Scan for the cell matching the given text and deliver its [x, y] coordinate at center. 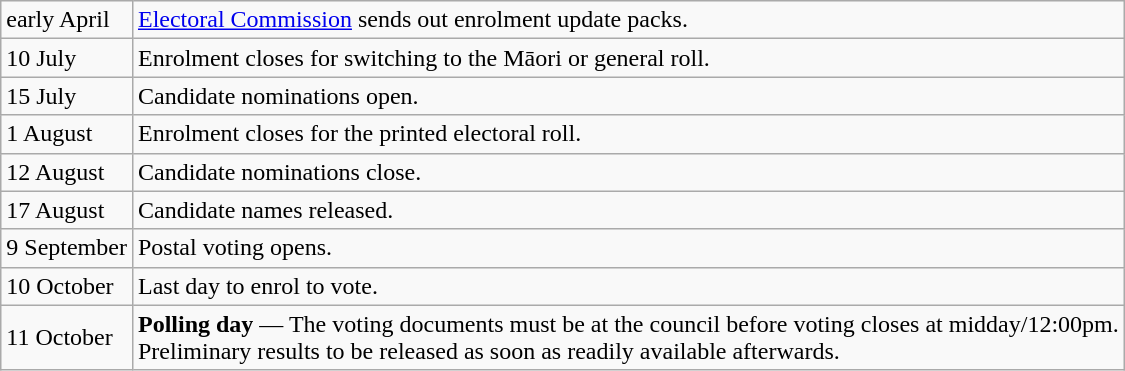
10 July [67, 58]
Electoral Commission sends out enrolment update packs. [628, 20]
10 October [67, 286]
Enrolment closes for switching to the Māori or general roll. [628, 58]
12 August [67, 172]
17 August [67, 210]
early April [67, 20]
Enrolment closes for the printed electoral roll. [628, 134]
Last day to enrol to vote. [628, 286]
Candidate nominations close. [628, 172]
15 July [67, 96]
Postal voting opens. [628, 248]
9 September [67, 248]
1 August [67, 134]
Candidate names released. [628, 210]
11 October [67, 338]
Candidate nominations open. [628, 96]
